Output the (x, y) coordinate of the center of the cell containing the given text.  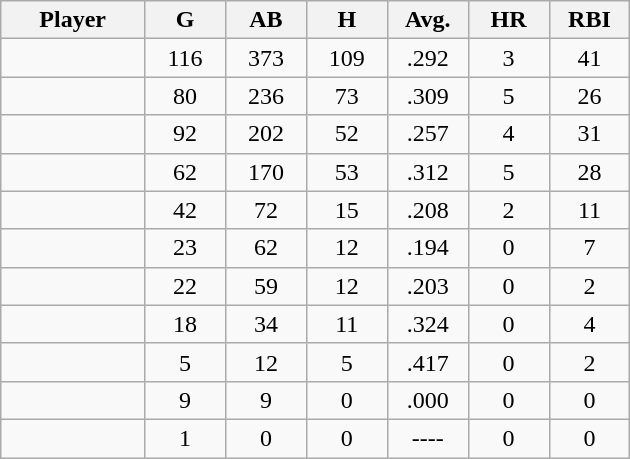
.312 (428, 172)
202 (266, 134)
.309 (428, 96)
.194 (428, 248)
18 (186, 324)
.324 (428, 324)
236 (266, 96)
.292 (428, 58)
80 (186, 96)
73 (346, 96)
.000 (428, 400)
41 (590, 58)
Avg. (428, 20)
34 (266, 324)
59 (266, 286)
HR (508, 20)
.417 (428, 362)
15 (346, 210)
G (186, 20)
.208 (428, 210)
22 (186, 286)
109 (346, 58)
7 (590, 248)
26 (590, 96)
373 (266, 58)
92 (186, 134)
.203 (428, 286)
53 (346, 172)
42 (186, 210)
52 (346, 134)
31 (590, 134)
72 (266, 210)
AB (266, 20)
1 (186, 438)
28 (590, 172)
.257 (428, 134)
Player (73, 20)
116 (186, 58)
23 (186, 248)
H (346, 20)
RBI (590, 20)
3 (508, 58)
---- (428, 438)
170 (266, 172)
